Return (x, y) of the center of cell containing provided text 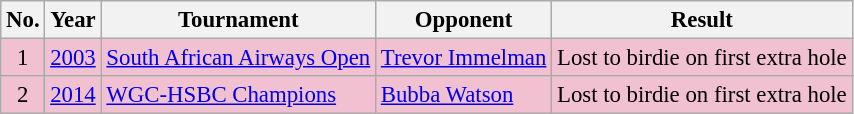
Opponent (463, 20)
Result (702, 20)
No. (23, 20)
2003 (73, 58)
1 (23, 58)
WGC-HSBC Champions (238, 95)
2 (23, 95)
South African Airways Open (238, 58)
2014 (73, 95)
Year (73, 20)
Tournament (238, 20)
Trevor Immelman (463, 58)
Bubba Watson (463, 95)
